Scan for the cell matching the given text and deliver its [X, Y] coordinate at center. 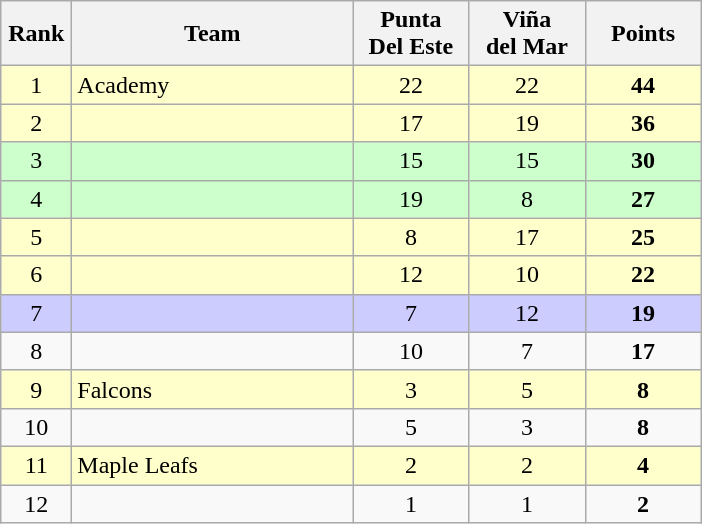
27 [643, 199]
Points [643, 34]
Falcons [212, 389]
9 [36, 389]
Rank [36, 34]
Academy [212, 85]
Maple Leafs [212, 465]
36 [643, 123]
Punta Del Este [411, 34]
25 [643, 237]
11 [36, 465]
30 [643, 161]
Viña del Mar [527, 34]
6 [36, 275]
44 [643, 85]
Team [212, 34]
